Output the [x, y] coordinate of the center of the cell containing the given text.  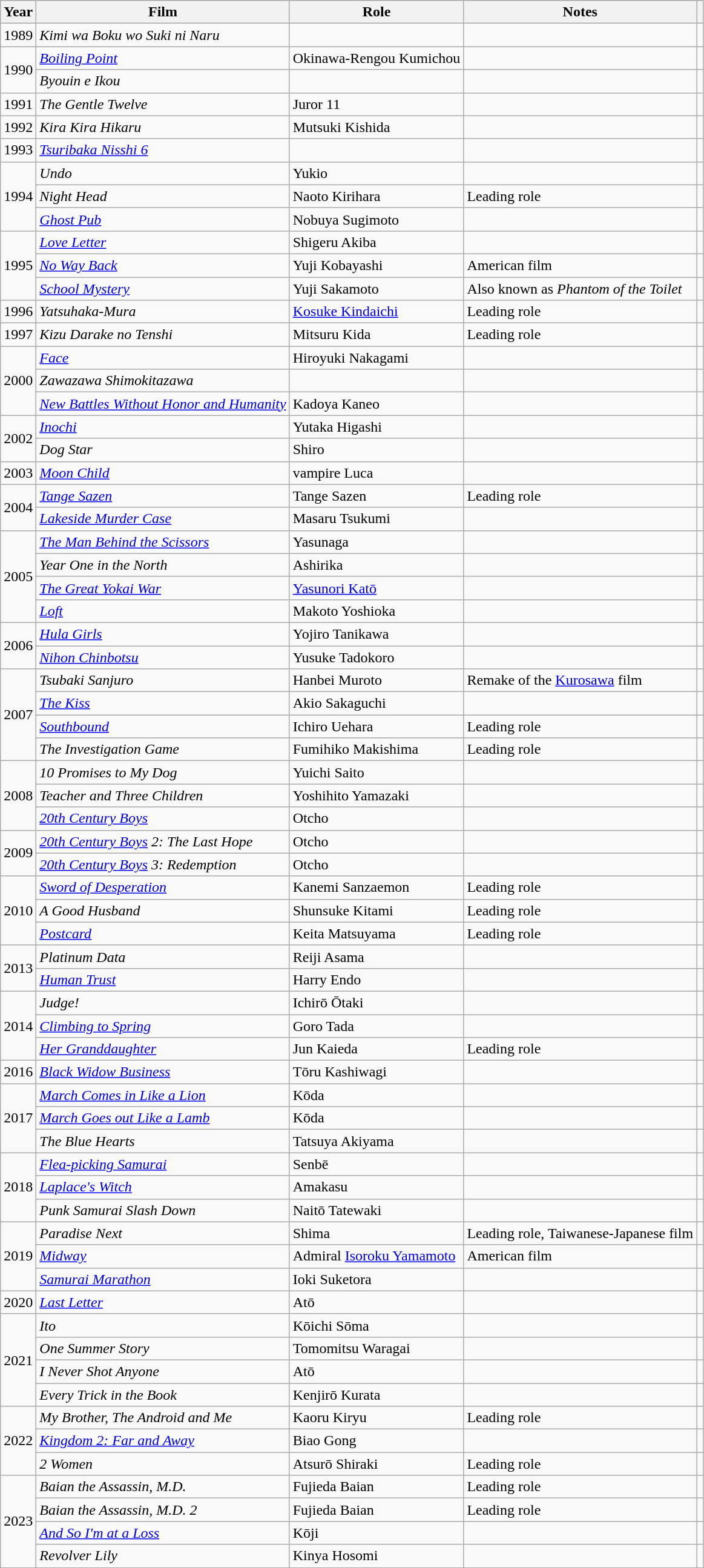
Biao Gong [377, 1441]
Kingdom 2: Far and Away [163, 1441]
Shiro [377, 450]
Goro Tada [377, 1026]
Hanbei Muroto [377, 680]
Yojiro Tanikawa [377, 634]
Baian the Assassin, M.D. [163, 1487]
Inochi [163, 427]
The Great Yokai War [163, 588]
Yuichi Saito [377, 772]
Sword of Desperation [163, 888]
Hiroyuki Nakagami [377, 358]
Admiral Isoroku Yamamoto [377, 1256]
No Way Back [163, 265]
Yuji Sakamoto [377, 289]
Dog Star [163, 450]
Atsurō Shiraki [377, 1464]
Akio Sakaguchi [377, 703]
Laplace's Witch [163, 1187]
Black Widow Business [163, 1072]
Leading role, Taiwanese-Japanese film [580, 1233]
The Kiss [163, 703]
Tatsuya Akiyama [377, 1141]
20th Century Boys [163, 819]
Flea-picking Samurai [163, 1164]
Amakasu [377, 1187]
Kosuke Kindaichi [377, 312]
Shunsuke Kitami [377, 911]
Yasunori Katō [377, 588]
Samurai Marathon [163, 1279]
10 Promises to My Dog [163, 772]
Jun Kaieda [377, 1049]
2013 [18, 968]
2021 [18, 1360]
Kanemi Sanzaemon [377, 888]
Last Letter [163, 1302]
A Good Husband [163, 911]
2018 [18, 1187]
Moon Child [163, 473]
Mutsuki Kishida [377, 127]
Platinum Data [163, 957]
Kaoru Kiryu [377, 1418]
Mitsuru Kida [377, 335]
Makoto Yoshioka [377, 611]
And So I'm at a Loss [163, 1533]
2016 [18, 1072]
2 Women [163, 1464]
Kimi wa Boku wo Suki ni Naru [163, 35]
Every Trick in the Book [163, 1394]
Ichiro Uehara [377, 726]
Nobuya Sugimoto [377, 219]
Year One in the North [163, 565]
Nihon Chinbotsu [163, 657]
2014 [18, 1026]
Tsuribaka Nisshi 6 [163, 150]
Role [377, 12]
Shima [377, 1233]
Ioki Suketora [377, 1279]
Midway [163, 1256]
Remake of the Kurosawa film [580, 680]
Yukio [377, 173]
Lakeside Murder Case [163, 519]
Kira Kira Hikaru [163, 127]
1991 [18, 104]
1989 [18, 35]
One Summer Story [163, 1348]
2007 [18, 715]
Baian the Assassin, M.D. 2 [163, 1510]
The Man Behind the Scissors [163, 542]
School Mystery [163, 289]
Hula Girls [163, 634]
Climbing to Spring [163, 1026]
Face [163, 358]
Teacher and Three Children [163, 796]
I Never Shot Anyone [163, 1371]
1994 [18, 196]
Notes [580, 12]
Fumihiko Makishima [377, 749]
Postcard [163, 934]
My Brother, The Android and Me [163, 1418]
Revolver Lily [163, 1556]
Yasunaga [377, 542]
Ito [163, 1325]
Love Letter [163, 242]
Human Trust [163, 980]
2002 [18, 438]
Tsubaki Sanjuro [163, 680]
Masaru Tsukumi [377, 519]
20th Century Boys 2: The Last Hope [163, 842]
Ichirō Ōtaki [377, 1003]
Naoto Kirihara [377, 196]
The Investigation Game [163, 749]
Kinya Hosomi [377, 1556]
2010 [18, 911]
Byouin e Ikou [163, 81]
The Blue Hearts [163, 1141]
Kadoya Kaneo [377, 404]
1993 [18, 150]
New Battles Without Honor and Humanity [163, 404]
Kenjirō Kurata [377, 1394]
Tōru Kashiwagi [377, 1072]
2004 [18, 507]
Boiling Point [163, 58]
Judge! [163, 1003]
The Gentle Twelve [163, 104]
Ashirika [377, 565]
Senbē [377, 1164]
2020 [18, 1302]
1997 [18, 335]
Kizu Darake no Tenshi [163, 335]
Kōji [377, 1533]
Paradise Next [163, 1233]
Ghost Pub [163, 219]
Yutaka Higashi [377, 427]
Shigeru Akiba [377, 242]
1996 [18, 312]
Year [18, 12]
2003 [18, 473]
Keita Matsuyama [377, 934]
Okinawa-Rengou Kumichou [377, 58]
Night Head [163, 196]
2005 [18, 576]
Harry Endo [377, 980]
Loft [163, 611]
Also known as Phantom of the Toilet [580, 289]
Her Granddaughter [163, 1049]
Yuji Kobayashi [377, 265]
2008 [18, 796]
2000 [18, 381]
Zawazawa Shimokitazawa [163, 381]
2017 [18, 1118]
vampire Luca [377, 473]
Naitō Tatewaki [377, 1210]
Juror 11 [377, 104]
20th Century Boys 3: Redemption [163, 865]
Yatsuhaka-Mura [163, 312]
Punk Samurai Slash Down [163, 1210]
Southbound [163, 726]
Yusuke Tadokoro [377, 657]
1990 [18, 70]
Undo [163, 173]
2006 [18, 645]
March Goes out Like a Lamb [163, 1118]
March Comes in Like a Lion [163, 1095]
1992 [18, 127]
2019 [18, 1256]
Reiji Asama [377, 957]
Yoshihito Yamazaki [377, 796]
2022 [18, 1441]
Film [163, 12]
2023 [18, 1521]
1995 [18, 265]
2009 [18, 853]
Tomomitsu Waragai [377, 1348]
Kōichi Sōma [377, 1325]
